Scan for the cell matching the given text and deliver its [X, Y] coordinate at center. 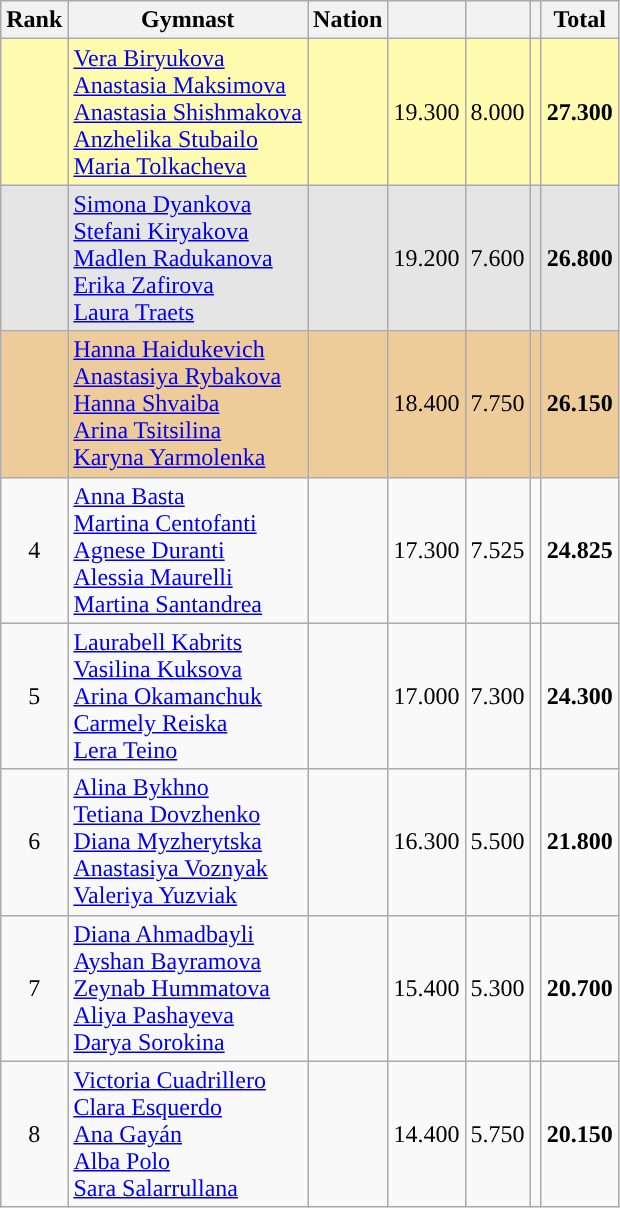
14.400 [426, 1134]
26.150 [580, 404]
4 [34, 550]
Simona DyankovaStefani KiryakovaMadlen RadukanovaErika ZafirovaLaura Traets [188, 258]
15.400 [426, 988]
19.200 [426, 258]
7.525 [498, 550]
16.300 [426, 842]
7.750 [498, 404]
Nation [348, 20]
Diana AhmadbayliAyshan BayramovaZeynab HummatovaAliya PashayevaDarya Sorokina [188, 988]
7 [34, 988]
5.500 [498, 842]
20.150 [580, 1134]
8.000 [498, 112]
18.400 [426, 404]
8 [34, 1134]
19.300 [426, 112]
Laurabell KabritsVasilina KuksovaArina OkamanchukCarmely ReiskaLera Teino [188, 696]
Alina BykhnoTetiana DovzhenkoDiana MyzherytskaAnastasiya VoznyakValeriya Yuzviak [188, 842]
Gymnast [188, 20]
5 [34, 696]
Anna BastaMartina CentofantiAgnese DurantiAlessia MaurelliMartina Santandrea [188, 550]
24.300 [580, 696]
Victoria CuadrilleroClara EsquerdoAna GayánAlba PoloSara Salarrullana [188, 1134]
5.750 [498, 1134]
24.825 [580, 550]
21.800 [580, 842]
20.700 [580, 988]
17.300 [426, 550]
26.800 [580, 258]
Rank [34, 20]
6 [34, 842]
Total [580, 20]
7.300 [498, 696]
27.300 [580, 112]
7.600 [498, 258]
17.000 [426, 696]
5.300 [498, 988]
Hanna HaidukevichAnastasiya RybakovaHanna ShvaibaArina TsitsilinaKaryna Yarmolenka [188, 404]
Vera BiryukovaAnastasia MaksimovaAnastasia ShishmakovaAnzhelika StubailoMaria Tolkacheva [188, 112]
